From the cell containing the given text, extract its center point as (X, Y) coordinate. 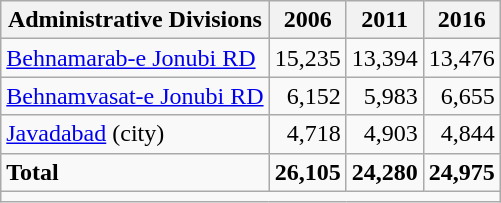
5,983 (384, 96)
26,105 (308, 172)
4,718 (308, 134)
Behnamarab-e Jonubi RD (135, 58)
Administrative Divisions (135, 20)
6,152 (308, 96)
6,655 (462, 96)
2011 (384, 20)
13,394 (384, 58)
15,235 (308, 58)
2006 (308, 20)
4,844 (462, 134)
Total (135, 172)
Behnamvasat-e Jonubi RD (135, 96)
2016 (462, 20)
Javadabad (city) (135, 134)
24,975 (462, 172)
4,903 (384, 134)
13,476 (462, 58)
24,280 (384, 172)
